Locate the cell with the specified text and output its (X, Y) center coordinate. 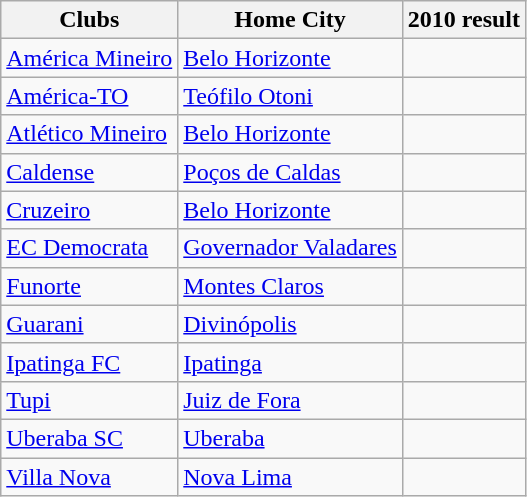
Funorte (90, 286)
Uberaba (290, 438)
Guarani (90, 324)
América Mineiro (90, 58)
Montes Claros (290, 286)
Cruzeiro (90, 210)
América-TO (90, 96)
2010 result (464, 20)
Uberaba SC (90, 438)
Atlético Mineiro (90, 134)
Governador Valadares (290, 248)
Teófilo Otoni (290, 96)
Ipatinga FC (90, 362)
Divinópolis (290, 324)
EC Democrata (90, 248)
Poços de Caldas (290, 172)
Tupi (90, 400)
Caldense (90, 172)
Villa Nova (90, 477)
Clubs (90, 20)
Ipatinga (290, 362)
Juiz de Fora (290, 400)
Home City (290, 20)
Nova Lima (290, 477)
